For the text-containing cell, return its midpoint in (X, Y) coordinate format. 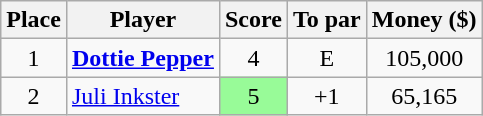
E (326, 58)
+1 (326, 96)
65,165 (424, 96)
Score (253, 20)
5 (253, 96)
Dottie Pepper (142, 58)
Money ($) (424, 20)
To par (326, 20)
105,000 (424, 58)
2 (34, 96)
1 (34, 58)
Place (34, 20)
Juli Inkster (142, 96)
4 (253, 58)
Player (142, 20)
